Return (x, y) of the center of cell containing provided text 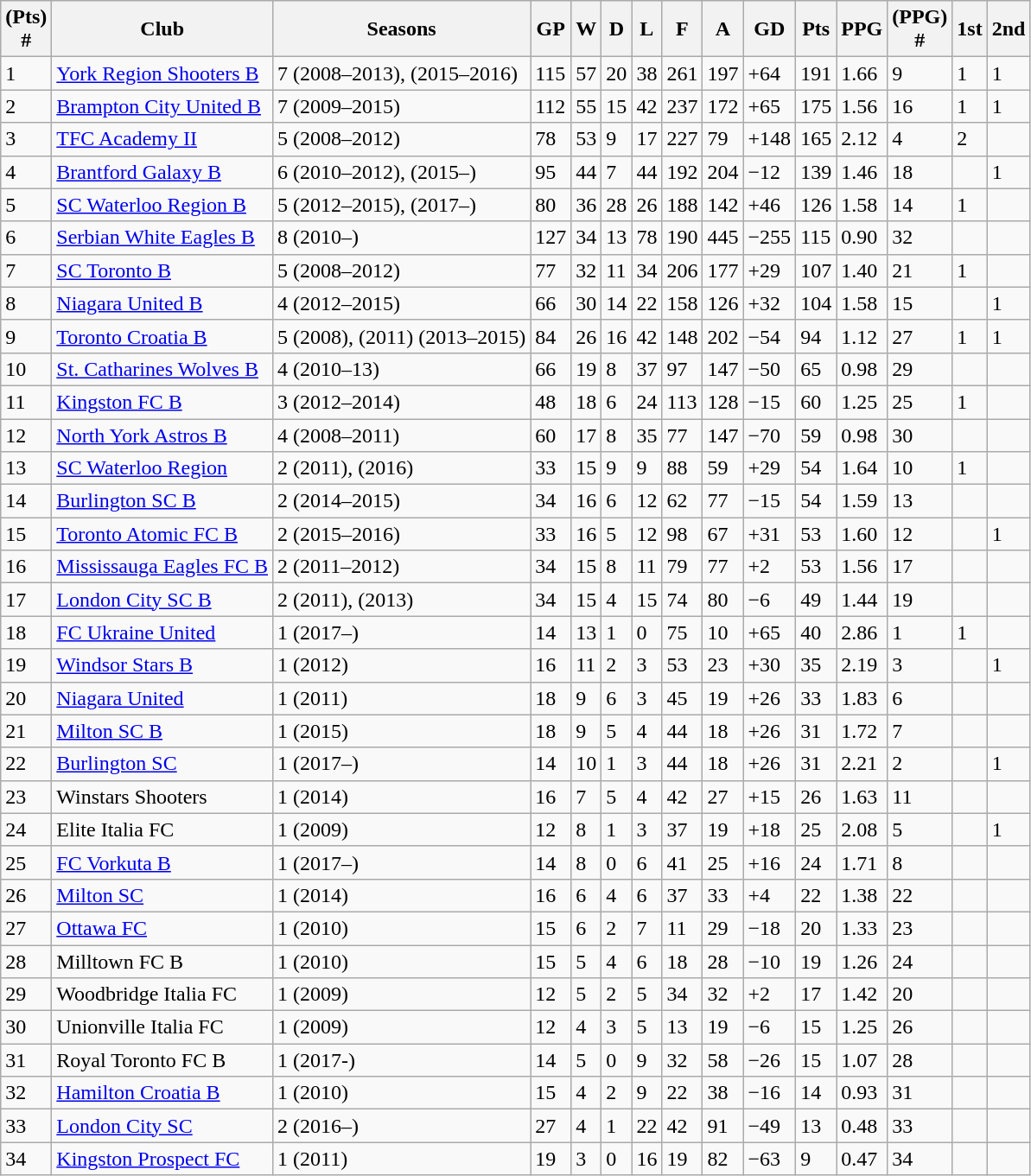
2.19 (862, 665)
1.07 (862, 1060)
London City SC (162, 1126)
York Region Shooters B (162, 73)
London City SC B (162, 600)
Toronto Atomic FC B (162, 534)
1 (2012) (402, 665)
1.83 (862, 698)
Elite Italia FC (162, 830)
2 (2014–2015) (402, 501)
Windsor Stars B (162, 665)
GP (551, 29)
1.72 (862, 731)
−54 (769, 336)
48 (551, 402)
2 (2015–2016) (402, 534)
188 (683, 205)
Ottawa FC (162, 928)
Kingston Prospect FC (162, 1159)
6 (2010–2012), (2015–) (402, 172)
41 (683, 862)
Royal Toronto FC B (162, 1060)
445 (722, 238)
+31 (769, 534)
Winstars Shooters (162, 797)
Milltown FC B (162, 962)
1.44 (862, 600)
62 (683, 501)
1.46 (862, 172)
2 (2011–2012) (402, 567)
104 (816, 303)
+148 (769, 139)
Burlington SC B (162, 501)
190 (683, 238)
−50 (769, 369)
127 (551, 238)
57 (586, 73)
4 (2012–2015) (402, 303)
Brantford Galaxy B (162, 172)
D (617, 29)
192 (683, 172)
+32 (769, 303)
197 (722, 73)
1.60 (862, 534)
(Pts) # (26, 29)
2 (2011), (2013) (402, 600)
128 (722, 402)
2.12 (862, 139)
112 (551, 106)
177 (722, 270)
113 (683, 402)
1st (970, 29)
237 (683, 106)
2.21 (862, 764)
−10 (769, 962)
0.47 (862, 1159)
Seasons (402, 29)
Niagara United B (162, 303)
40 (816, 632)
+46 (769, 205)
165 (816, 139)
1.64 (862, 468)
3 (2012–2014) (402, 402)
2nd (1009, 29)
227 (683, 139)
Kingston FC B (162, 402)
Woodbridge Italia FC (162, 995)
+64 (769, 73)
1 (2017-) (402, 1060)
1.66 (862, 73)
45 (683, 698)
175 (816, 106)
8 (2010–) (402, 238)
55 (586, 106)
158 (683, 303)
−70 (769, 435)
North York Astros B (162, 435)
1.40 (862, 270)
1 (2015) (402, 731)
75 (683, 632)
−12 (769, 172)
GD (769, 29)
1.63 (862, 797)
202 (722, 336)
65 (816, 369)
St. Catharines Wolves B (162, 369)
−26 (769, 1060)
+15 (769, 797)
2.08 (862, 830)
142 (722, 205)
PPG (862, 29)
L (646, 29)
FC Vorkuta B (162, 862)
Brampton City United B (162, 106)
172 (722, 106)
Toronto Croatia B (162, 336)
(PPG) # (920, 29)
84 (551, 336)
95 (551, 172)
82 (722, 1159)
A (722, 29)
+16 (769, 862)
−255 (769, 238)
58 (722, 1060)
+18 (769, 830)
Milton SC (162, 895)
4 (2010–13) (402, 369)
Unionville Italia FC (162, 1027)
74 (683, 600)
7 (2008–2013), (2015–2016) (402, 73)
94 (816, 336)
+30 (769, 665)
107 (816, 270)
1.33 (862, 928)
F (683, 29)
FC Ukraine United (162, 632)
91 (722, 1126)
191 (816, 73)
Burlington SC (162, 764)
139 (816, 172)
Pts (816, 29)
1.42 (862, 995)
261 (683, 73)
SC Waterloo Region (162, 468)
+4 (769, 895)
204 (722, 172)
2.86 (862, 632)
67 (722, 534)
5 (2012–2015), (2017–) (402, 205)
7 (2009–2015) (402, 106)
4 (2008–2011) (402, 435)
SC Toronto B (162, 270)
SC Waterloo Region B (162, 205)
5 (2008), (2011) (2013–2015) (402, 336)
49 (816, 600)
1.71 (862, 862)
98 (683, 534)
Club (162, 29)
−49 (769, 1126)
88 (683, 468)
Hamilton Croatia B (162, 1093)
W (586, 29)
36 (586, 205)
1.26 (862, 962)
Niagara United (162, 698)
206 (683, 270)
Serbian White Eagles B (162, 238)
1.38 (862, 895)
148 (683, 336)
Milton SC B (162, 731)
TFC Academy II (162, 139)
0.90 (862, 238)
−18 (769, 928)
2 (2011), (2016) (402, 468)
1.12 (862, 336)
−63 (769, 1159)
1.59 (862, 501)
0.93 (862, 1093)
97 (683, 369)
Mississauga Eagles FC B (162, 567)
2 (2016–) (402, 1126)
0.48 (862, 1126)
−16 (769, 1093)
